Scan for the cell matching the given text and deliver its [X, Y] coordinate at center. 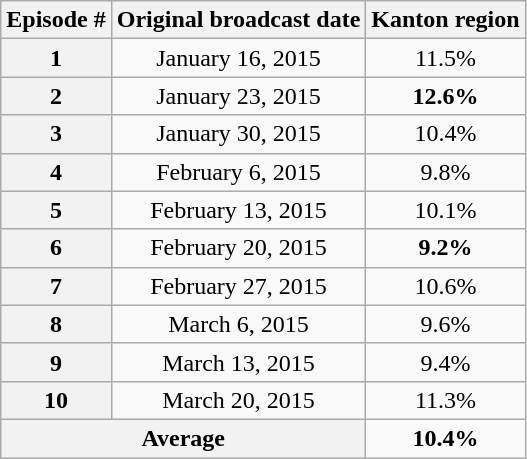
9.4% [446, 362]
8 [56, 324]
5 [56, 210]
March 6, 2015 [238, 324]
March 13, 2015 [238, 362]
1 [56, 58]
12.6% [446, 96]
9.8% [446, 172]
10.1% [446, 210]
January 30, 2015 [238, 134]
January 16, 2015 [238, 58]
10.6% [446, 286]
9.2% [446, 248]
9 [56, 362]
February 20, 2015 [238, 248]
10 [56, 400]
February 13, 2015 [238, 210]
Episode # [56, 20]
Average [184, 438]
7 [56, 286]
9.6% [446, 324]
11.3% [446, 400]
4 [56, 172]
January 23, 2015 [238, 96]
March 20, 2015 [238, 400]
February 6, 2015 [238, 172]
3 [56, 134]
6 [56, 248]
Original broadcast date [238, 20]
2 [56, 96]
11.5% [446, 58]
February 27, 2015 [238, 286]
Kanton region [446, 20]
